Identify which cell holds the provided text, then report its (X, Y) central coordinate. 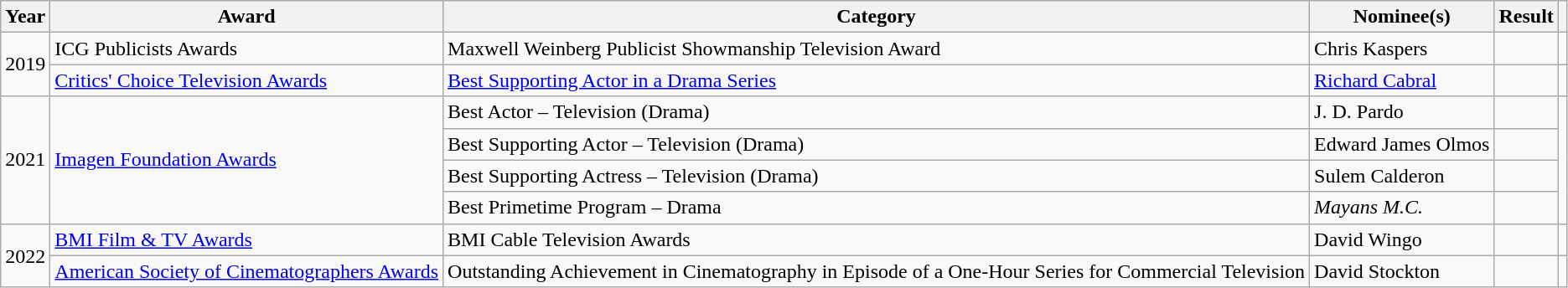
David Wingo (1402, 239)
2019 (25, 64)
Richard Cabral (1402, 80)
ICG Publicists Awards (246, 49)
Nominee(s) (1402, 17)
Maxwell Weinberg Publicist Showmanship Television Award (877, 49)
Result (1526, 17)
Mayans M.C. (1402, 208)
Best Supporting Actor in a Drama Series (877, 80)
J. D. Pardo (1402, 112)
Critics' Choice Television Awards (246, 80)
Category (877, 17)
Best Supporting Actor – Television (Drama) (877, 144)
David Stockton (1402, 271)
Award (246, 17)
Imagen Foundation Awards (246, 160)
Sulem Calderon (1402, 176)
Chris Kaspers (1402, 49)
BMI Cable Television Awards (877, 239)
2022 (25, 255)
Edward James Olmos (1402, 144)
Outstanding Achievement in Cinematography in Episode of a One-Hour Series for Commercial Television (877, 271)
BMI Film & TV Awards (246, 239)
Best Primetime Program – Drama (877, 208)
Best Supporting Actress – Television (Drama) (877, 176)
2021 (25, 160)
Best Actor – Television (Drama) (877, 112)
Year (25, 17)
American Society of Cinematographers Awards (246, 271)
